Find where the given text appears and provide that cell's center as [x, y] coordinate. 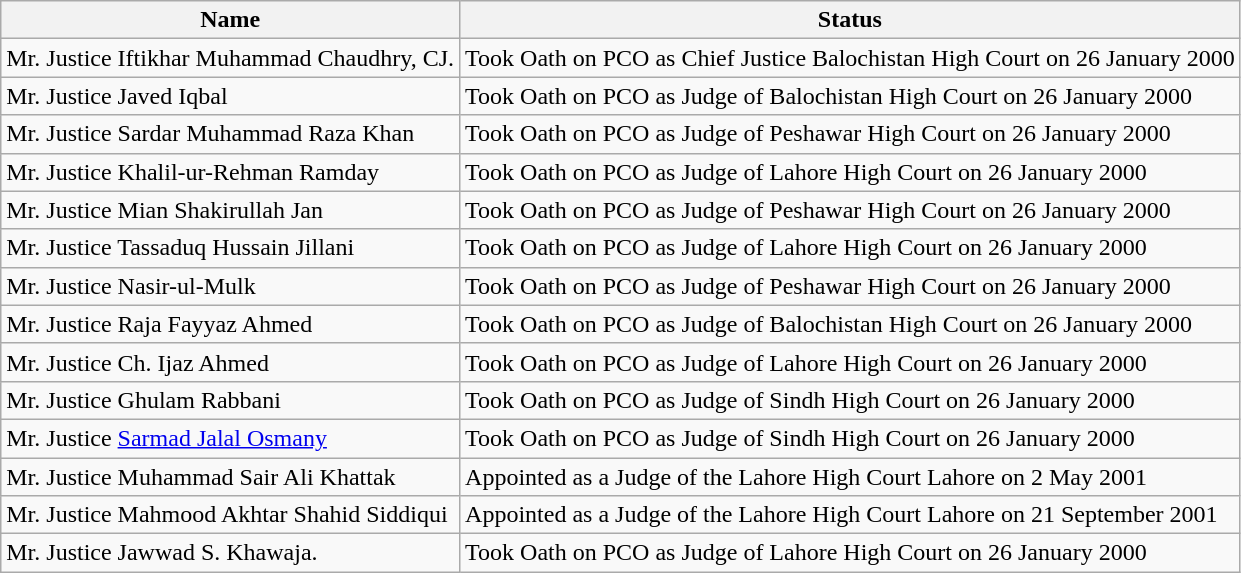
Appointed as a Judge of the Lahore High Court Lahore on 21 September 2001 [850, 515]
Mr. Justice Jawwad S. Khawaja. [230, 553]
Name [230, 20]
Mr. Justice Raja Fayyaz Ahmed [230, 324]
Mr. Justice Nasir-ul-Mulk [230, 286]
Mr. Justice Mian Shakirullah Jan [230, 210]
Mr. Justice Javed Iqbal [230, 96]
Mr. Justice Sarmad Jalal Osmany [230, 438]
Took Oath on PCO as Chief Justice Balochistan High Court on 26 January 2000 [850, 58]
Mr. Justice Tassaduq Hussain Jillani [230, 248]
Appointed as a Judge of the Lahore High Court Lahore on 2 May 2001 [850, 477]
Mr. Justice Ch. Ijaz Ahmed [230, 362]
Status [850, 20]
Mr. Justice Ghulam Rabbani [230, 400]
Mr. Justice Muhammad Sair Ali Khattak [230, 477]
Mr. Justice Iftikhar Muhammad Chaudhry, CJ. [230, 58]
Mr. Justice Khalil-ur-Rehman Ramday [230, 172]
Mr. Justice Sardar Muhammad Raza Khan [230, 134]
Mr. Justice Mahmood Akhtar Shahid Siddiqui [230, 515]
